Output the (X, Y) coordinate of the center of the cell containing the given text.  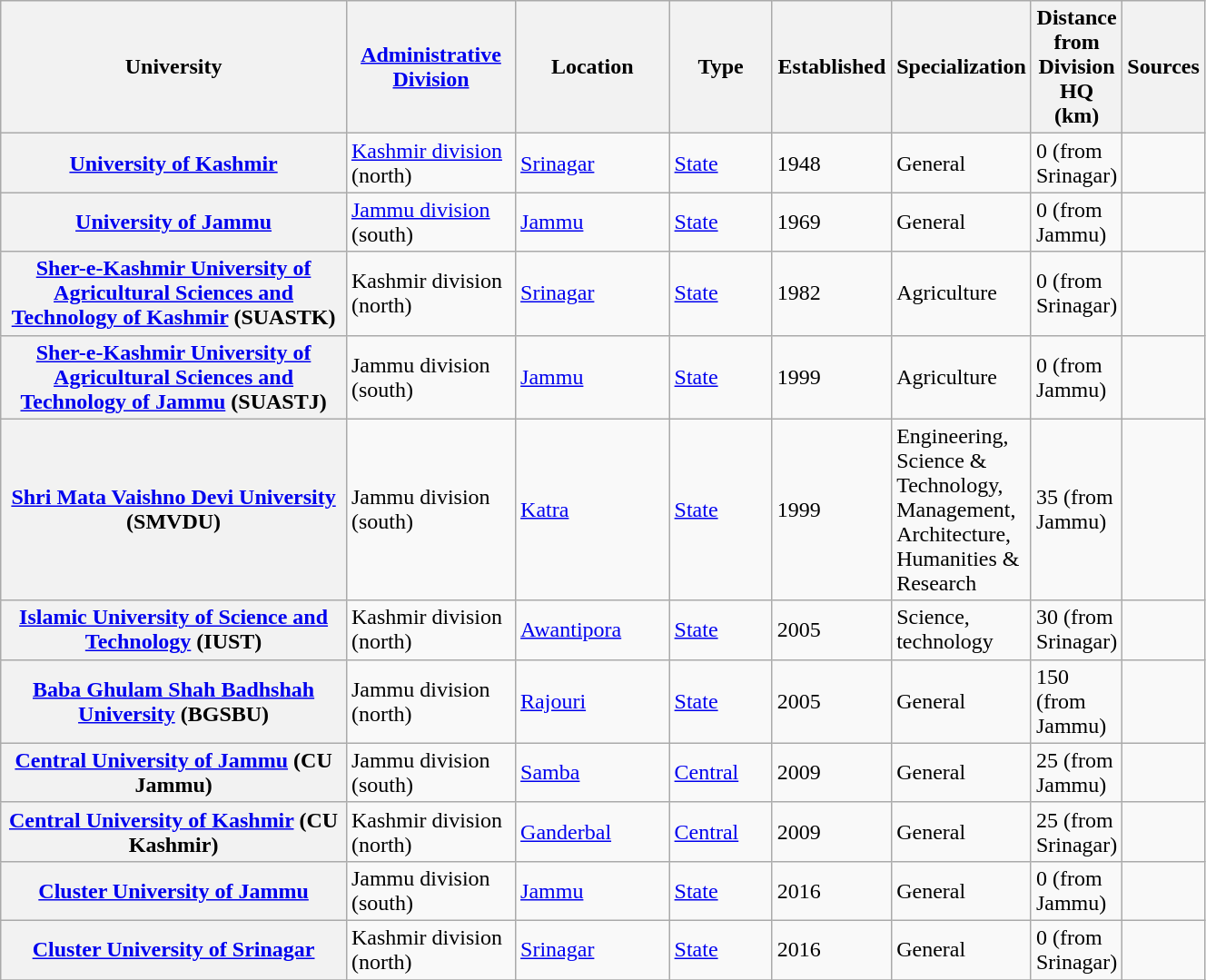
150 (from Jammu) (1076, 701)
Specialization (962, 67)
25 (from Srinagar) (1076, 832)
Katra (593, 510)
Ganderbal (593, 832)
Administrative Division (430, 67)
University of Jammu (174, 222)
Baba Ghulam Shah Badhshah University (BGSBU) (174, 701)
Cluster University of Jammu (174, 890)
1969 (832, 222)
1982 (832, 293)
Engineering, Science & Technology, Management, Architecture, Humanities & Research (962, 510)
Awantipora (593, 630)
Central University of Jammu (CU Jammu) (174, 772)
Location (593, 67)
Type (721, 67)
Science, technology (962, 630)
Sources (1164, 67)
1948 (832, 163)
35 (from Jammu) (1076, 510)
Sher-e-Kashmir University of Agricultural Sciences and Technology of Jammu (SUASTJ) (174, 377)
Jammu division (north) (430, 701)
Islamic University of Science and Technology (IUST) (174, 630)
University of Kashmir (174, 163)
Cluster University of Srinagar (174, 950)
Established (832, 67)
Rajouri (593, 701)
University (174, 67)
Distance from Division HQ (km) (1076, 67)
Sher-e-Kashmir University of Agricultural Sciences and Technology of Kashmir (SUASTK) (174, 293)
Central University of Kashmir (CU Kashmir) (174, 832)
Samba (593, 772)
Shri Mata Vaishno Devi University (SMVDU) (174, 510)
30 (from Srinagar) (1076, 630)
25 (from Jammu) (1076, 772)
